Identify which cell holds the provided text, then report its (X, Y) central coordinate. 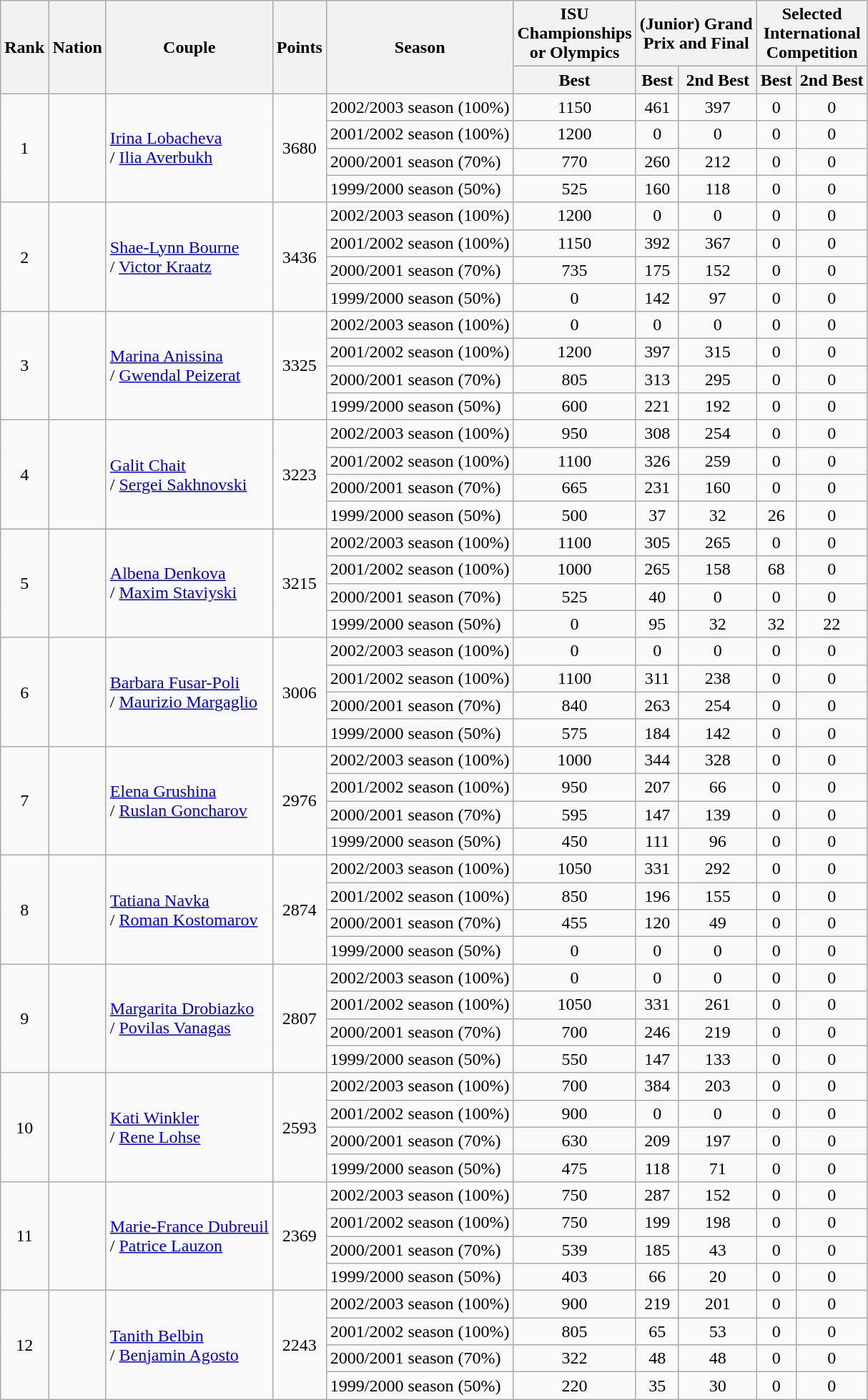
Irina Lobacheva / Ilia Averbukh (189, 148)
Tanith Belbin / Benjamin Agosto (189, 1345)
287 (657, 1195)
Elena Grushina / Ruslan Goncharov (189, 800)
305 (657, 542)
328 (718, 760)
295 (718, 379)
231 (657, 488)
384 (657, 1086)
311 (657, 678)
450 (575, 842)
Margarita Drobiazko / Povilas Vanagas (189, 1018)
2369 (299, 1236)
1 (24, 148)
2807 (299, 1018)
3436 (299, 257)
308 (657, 434)
3006 (299, 692)
Albena Denkova / Maxim Staviyski (189, 583)
850 (575, 896)
133 (718, 1059)
68 (776, 570)
26 (776, 515)
22 (832, 624)
2593 (299, 1127)
5 (24, 583)
197 (718, 1141)
209 (657, 1141)
120 (657, 923)
35 (657, 1386)
95 (657, 624)
261 (718, 1005)
Rank (24, 47)
595 (575, 814)
Barbara Fusar-Poli / Maurizio Margaglio (189, 692)
30 (718, 1386)
184 (657, 733)
392 (657, 243)
260 (657, 162)
313 (657, 379)
8 (24, 910)
3215 (299, 583)
201 (718, 1304)
246 (657, 1032)
367 (718, 243)
7 (24, 800)
840 (575, 705)
220 (575, 1386)
192 (718, 407)
665 (575, 488)
600 (575, 407)
Marie-France Dubreuil / Patrice Lauzon (189, 1236)
550 (575, 1059)
Selected International Competition (812, 34)
203 (718, 1086)
175 (657, 270)
3680 (299, 148)
3325 (299, 365)
43 (718, 1250)
Points (299, 47)
326 (657, 461)
196 (657, 896)
11 (24, 1236)
403 (575, 1277)
344 (657, 760)
6 (24, 692)
97 (718, 297)
139 (718, 814)
12 (24, 1345)
198 (718, 1222)
9 (24, 1018)
2243 (299, 1345)
575 (575, 733)
Marina Anissina / Gwendal Peizerat (189, 365)
71 (718, 1168)
263 (657, 705)
207 (657, 787)
Kati Winkler / Rene Lohse (189, 1127)
37 (657, 515)
2 (24, 257)
2874 (299, 910)
212 (718, 162)
111 (657, 842)
65 (657, 1331)
315 (718, 352)
(Junior) Grand Prix and Final (696, 34)
475 (575, 1168)
500 (575, 515)
10 (24, 1127)
770 (575, 162)
2976 (299, 800)
3223 (299, 475)
3 (24, 365)
96 (718, 842)
Galit Chait / Sergei Sakhnovski (189, 475)
185 (657, 1250)
Tatiana Navka / Roman Kostomarov (189, 910)
Couple (189, 47)
158 (718, 570)
Shae-Lynn Bourne / Victor Kraatz (189, 257)
155 (718, 896)
259 (718, 461)
53 (718, 1331)
292 (718, 869)
735 (575, 270)
238 (718, 678)
ISU Championships or Olympics (575, 34)
Nation (77, 47)
20 (718, 1277)
4 (24, 475)
630 (575, 1141)
Season (420, 47)
539 (575, 1250)
40 (657, 597)
199 (657, 1222)
322 (575, 1359)
49 (718, 923)
461 (657, 107)
455 (575, 923)
221 (657, 407)
